Output the [x, y] coordinate of the center of the cell containing the given text.  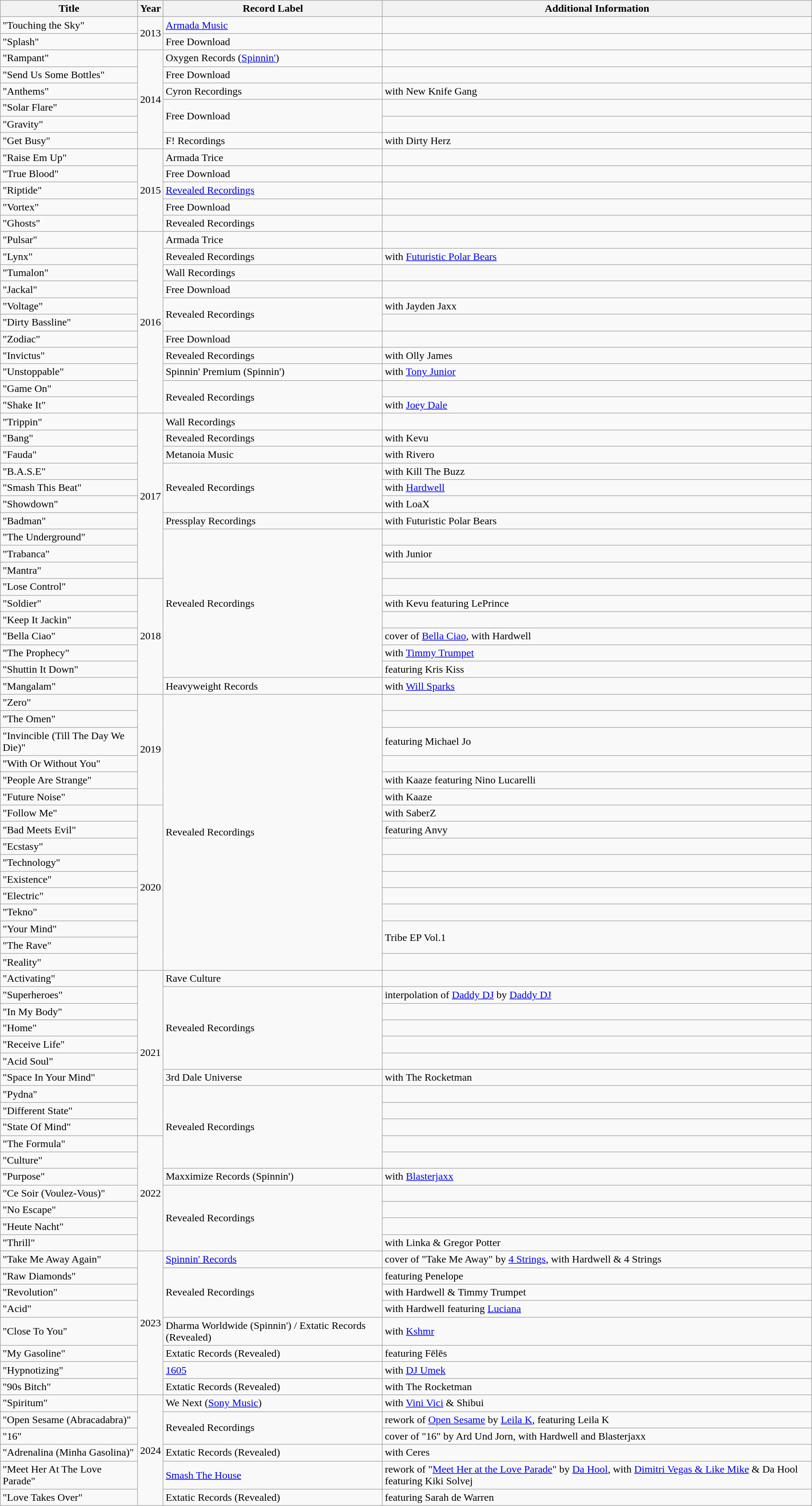
"Follow Me" [69, 813]
"The Prophecy" [69, 653]
with Kshmr [597, 1332]
rework of "Meet Her at the Love Parade" by Da Hool, with Dimitri Vegas & Like Mike & Da Hool featuring Kiki Solvej [597, 1475]
"Acid Soul" [69, 1061]
"Receive Life" [69, 1045]
2017 [150, 496]
"90s Bitch" [69, 1387]
"Lynx" [69, 256]
with Vini Vici & Shibui [597, 1403]
"Adrenalina (Minha Gasolina)" [69, 1453]
featuring Michael Jo [597, 741]
"Game On" [69, 388]
"Fauda" [69, 454]
"Ghosts" [69, 224]
"Invictus" [69, 355]
rework of Open Sesame by Leila K, featuring Leila K [597, 1420]
"Pydna" [69, 1094]
"Superheroes" [69, 995]
Dharma Worldwide (Spinnin') / Extatic Records (Revealed) [272, 1332]
"In My Body" [69, 1012]
"Zodiac" [69, 339]
featuring Fēlēs [597, 1354]
"Electric" [69, 896]
"Tekno" [69, 912]
"Activating" [69, 978]
"Different State" [69, 1111]
"Bad Meets Evil" [69, 830]
"Shuttin It Down" [69, 669]
"Purpose" [69, 1177]
cover of Bella Ciao, with Hardwell [597, 636]
with Will Sparks [597, 686]
"Bang" [69, 438]
F! Recordings [272, 141]
"Mantra" [69, 570]
"Technology" [69, 863]
"Culture" [69, 1160]
2018 [150, 636]
"Raw Diamonds" [69, 1276]
"Get Busy" [69, 141]
2022 [150, 1193]
with Kill The Buzz [597, 471]
"Rampant" [69, 58]
with SaberZ [597, 813]
3rd Dale Universe [272, 1078]
with Tony Junior [597, 372]
Rave Culture [272, 978]
"Keep It Jackin" [69, 620]
Tribe EP Vol.1 [597, 937]
2016 [150, 323]
"Trabanca" [69, 554]
"Riptide" [69, 190]
"Smash This Beat" [69, 488]
"The Rave" [69, 945]
"People Are Strange" [69, 780]
"Showdown" [69, 504]
"Home" [69, 1028]
with New Knife Gang [597, 91]
Cyron Recordings [272, 91]
"Bella Ciao" [69, 636]
"Reality" [69, 962]
"Splash" [69, 42]
"Open Sesame (Abracadabra)" [69, 1420]
Year [150, 9]
"Meet Her At The Love Parade" [69, 1475]
"The Formula" [69, 1144]
"My Gasoline" [69, 1354]
"With Or Without You" [69, 764]
"Space In Your Mind" [69, 1078]
with Kevu [597, 438]
Title [69, 9]
2024 [150, 1450]
"Soldier" [69, 603]
with Jayden Jaxx [597, 306]
"Lose Control" [69, 587]
"No Escape" [69, 1210]
with DJ Umek [597, 1370]
"Jackal" [69, 289]
with Timmy Trumpet [597, 653]
Oxygen Records (Spinnin') [272, 58]
with Linka & Gregor Potter [597, 1243]
with Joey Dale [597, 405]
"Trippin" [69, 421]
featuring Kris Kiss [597, 669]
with Junior [597, 554]
2013 [150, 33]
"Revolution" [69, 1292]
"Existence" [69, 879]
with Ceres [597, 1453]
"Send Us Some Bottles" [69, 75]
"Dirty Bassline" [69, 322]
2021 [150, 1053]
"Pulsar" [69, 240]
"Heute Nacht" [69, 1226]
We Next (Sony Music) [272, 1403]
with Kevu featuring LePrince [597, 603]
"The Underground" [69, 537]
"Ecstasy" [69, 846]
"Close To You" [69, 1332]
Pressplay Recordings [272, 521]
Spinnin' Records [272, 1259]
"Vortex" [69, 207]
"Shake It" [69, 405]
with Kaaze [597, 797]
with Hardwell [597, 488]
"Touching the Sky" [69, 25]
cover of "16" by Ard Und Jorn, with Hardwell and Blasterjaxx [597, 1436]
2023 [150, 1323]
cover of "Take Me Away" by 4 Strings, with Hardwell & 4 Strings [597, 1259]
"Tumalon" [69, 273]
with Kaaze featuring Nino Lucarelli [597, 780]
"Gravity" [69, 124]
Spinnin' Premium (Spinnin') [272, 372]
with Blasterjaxx [597, 1177]
"Badman" [69, 521]
featuring Sarah de Warren [597, 1497]
featuring Anvy [597, 830]
Additional Information [597, 9]
"The Omen" [69, 719]
2019 [150, 749]
Record Label [272, 9]
"True Blood" [69, 174]
Smash The House [272, 1475]
"Thrill" [69, 1243]
"Invincible (Till The Day We Die)" [69, 741]
"State Of Mind" [69, 1127]
2014 [150, 99]
with Rivero [597, 454]
"Your Mind" [69, 929]
with Hardwell & Timmy Trumpet [597, 1292]
"Raise Em Up" [69, 157]
with Hardwell featuring Luciana [597, 1309]
"Spiritum" [69, 1403]
1605 [272, 1370]
"Mangalam" [69, 686]
with Olly James [597, 355]
Maxximize Records (Spinnin') [272, 1177]
interpolation of Daddy DJ by Daddy DJ [597, 995]
Armada Music [272, 25]
"Take Me Away Again" [69, 1259]
"16" [69, 1436]
"Unstoppable" [69, 372]
"Anthems" [69, 91]
2015 [150, 190]
"Voltage" [69, 306]
"Love Takes Over" [69, 1497]
2020 [150, 888]
"Solar Flare" [69, 108]
"Hypnotizing" [69, 1370]
featuring Penelope [597, 1276]
with LoaX [597, 504]
Metanoia Music [272, 454]
"Ce Soir (Voulez-Vous)" [69, 1193]
"Zero" [69, 702]
Heavyweight Records [272, 686]
with Dirty Herz [597, 141]
"Acid" [69, 1309]
"Future Noise" [69, 797]
"B.A.S.E" [69, 471]
